Search for the cell housing the specified text and yield its (x, y) center coordinate. 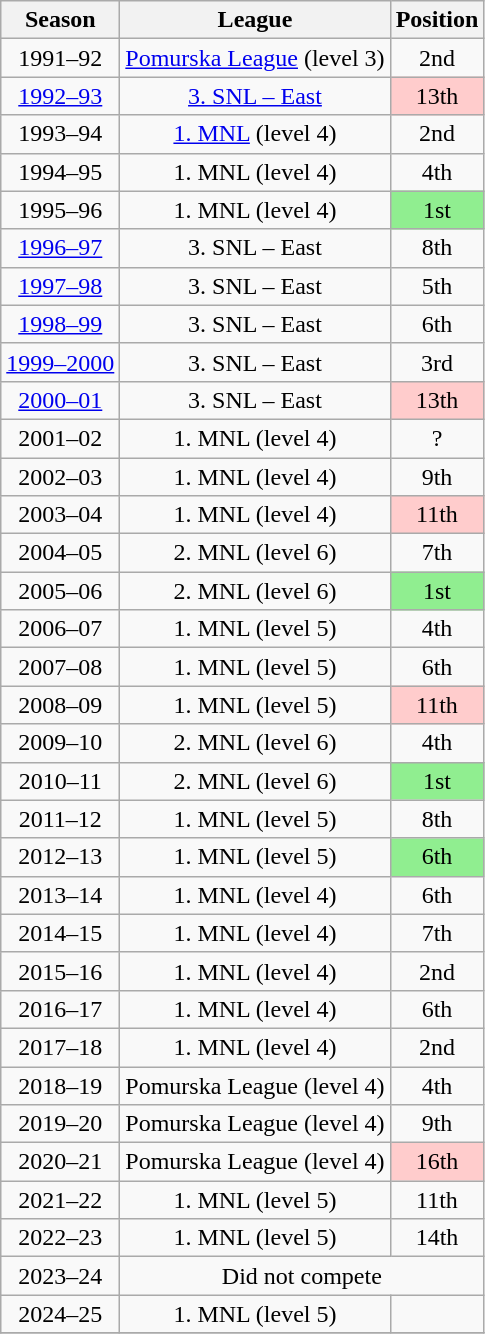
1992–93 (60, 96)
1997–98 (60, 286)
Pomurska League (level 3) (255, 58)
2012–13 (60, 857)
2019–20 (60, 1124)
Season (60, 20)
2001–02 (60, 438)
2006–07 (60, 629)
1994–95 (60, 172)
1996–97 (60, 248)
2020–21 (60, 1162)
1993–94 (60, 134)
2017–18 (60, 1047)
League (255, 20)
2011–12 (60, 819)
2018–19 (60, 1085)
2021–22 (60, 1200)
1998–99 (60, 324)
? (437, 438)
2023–24 (60, 1276)
2009–10 (60, 743)
2004–05 (60, 553)
2010–11 (60, 781)
1999–2000 (60, 362)
2013–14 (60, 895)
2015–16 (60, 971)
2005–06 (60, 591)
Position (437, 20)
2016–17 (60, 1009)
14th (437, 1238)
2003–04 (60, 515)
16th (437, 1162)
2000–01 (60, 400)
2014–15 (60, 933)
3rd (437, 362)
1991–92 (60, 58)
2007–08 (60, 667)
5th (437, 286)
Did not compete (302, 1276)
2022–23 (60, 1238)
2008–09 (60, 705)
2002–03 (60, 477)
2024–25 (60, 1314)
1995–96 (60, 210)
